Capture the cell that displays the provided text and extract its [x, y] central coordinate. 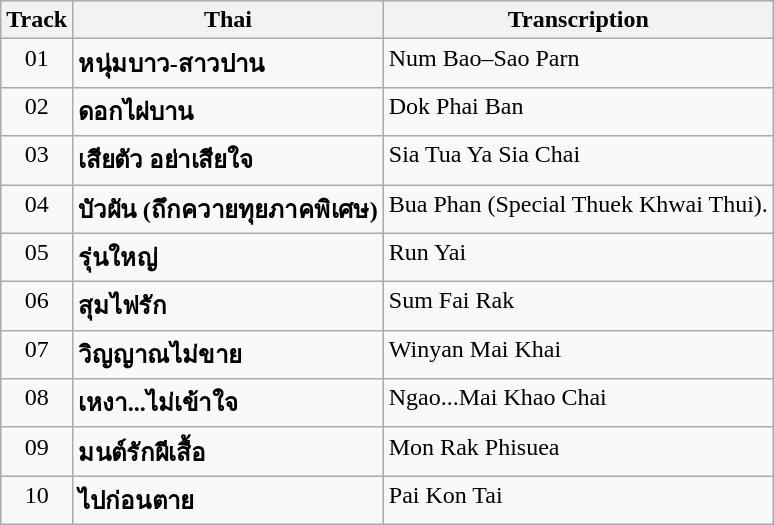
Pai Kon Tai [578, 500]
เหงา...ไม่เข้าใจ [228, 404]
บัวผัน (ถึกควายทุยภาคพิเศษ) [228, 208]
01 [37, 64]
Run Yai [578, 258]
09 [37, 452]
04 [37, 208]
Sum Fai Rak [578, 306]
วิญญาณไม่ขาย [228, 354]
Dok Phai Ban [578, 112]
เสียตัว อย่าเสียใจ [228, 160]
Bua Phan (Special Thuek Khwai Thui). [578, 208]
06 [37, 306]
Transcription [578, 20]
ดอกไผ่บาน [228, 112]
Thai [228, 20]
สุมไฟรัก [228, 306]
Sia Tua Ya Sia Chai [578, 160]
02 [37, 112]
Winyan Mai Khai [578, 354]
ไปก่อนตาย [228, 500]
07 [37, 354]
Mon Rak Phisuea [578, 452]
Ngao...Mai Khao Chai [578, 404]
08 [37, 404]
05 [37, 258]
หนุ่มบาว-สาวปาน [228, 64]
10 [37, 500]
03 [37, 160]
Track [37, 20]
รุ่นใหญ่ [228, 258]
Num Bao–Sao Parn [578, 64]
มนต์รักผีเสื้อ [228, 452]
